Return [x, y] of the center of cell containing provided text 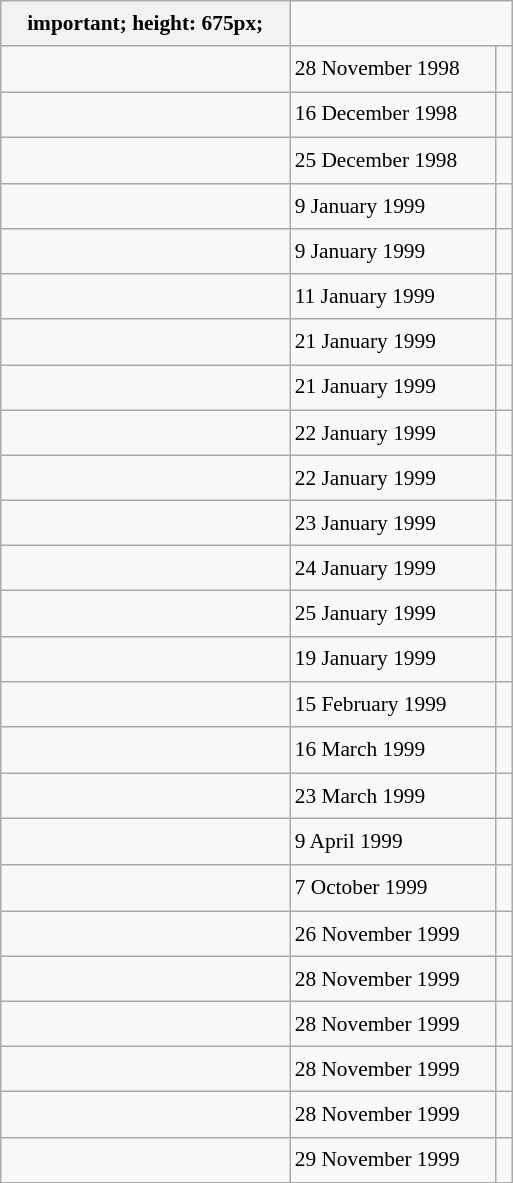
28 November 1998 [392, 68]
16 March 1999 [392, 750]
19 January 1999 [392, 658]
24 January 1999 [392, 568]
23 March 1999 [392, 796]
25 January 1999 [392, 614]
15 February 1999 [392, 704]
16 December 1998 [392, 114]
23 January 1999 [392, 522]
25 December 1998 [392, 160]
26 November 1999 [392, 934]
7 October 1999 [392, 888]
9 April 1999 [392, 842]
important; height: 675px; [146, 24]
29 November 1999 [392, 1160]
11 January 1999 [392, 296]
